Scan for the cell matching the given text and deliver its [X, Y] coordinate at center. 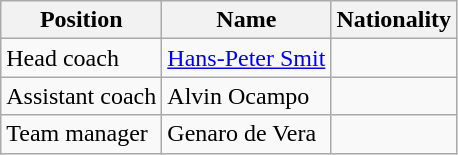
Position [82, 20]
Name [246, 20]
Hans-Peter Smit [246, 58]
Alvin Ocampo [246, 96]
Genaro de Vera [246, 134]
Head coach [82, 58]
Assistant coach [82, 96]
Nationality [394, 20]
Team manager [82, 134]
